Locate the cell with the specified text and output its (x, y) center coordinate. 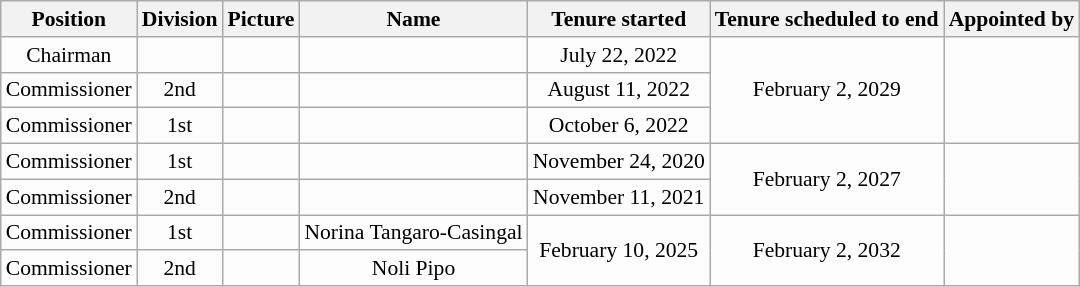
October 6, 2022 (619, 126)
February 2, 2027 (827, 180)
February 2, 2032 (827, 250)
Picture (262, 19)
Division (180, 19)
February 2, 2029 (827, 90)
Chairman (69, 55)
July 22, 2022 (619, 55)
February 10, 2025 (619, 250)
Tenure scheduled to end (827, 19)
Name (413, 19)
August 11, 2022 (619, 90)
Tenure started (619, 19)
Norina Tangaro-Casingal (413, 233)
November 11, 2021 (619, 197)
Noli Pipo (413, 269)
Appointed by (1012, 19)
Position (69, 19)
November 24, 2020 (619, 162)
